Find where the given text appears and provide that cell's center as [X, Y] coordinate. 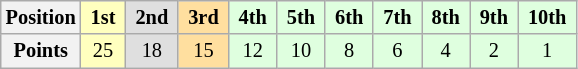
Position [41, 17]
2 [494, 51]
10th [547, 17]
5th [301, 17]
2nd [152, 17]
9th [494, 17]
4th [253, 17]
6th [349, 17]
7th [397, 17]
6 [397, 51]
12 [253, 51]
4 [446, 51]
25 [104, 51]
3rd [203, 17]
8 [349, 51]
1 [547, 51]
1st [104, 17]
15 [203, 51]
8th [446, 17]
18 [152, 51]
Points [41, 51]
10 [301, 51]
